For the text-containing cell, return its midpoint in (X, Y) coordinate format. 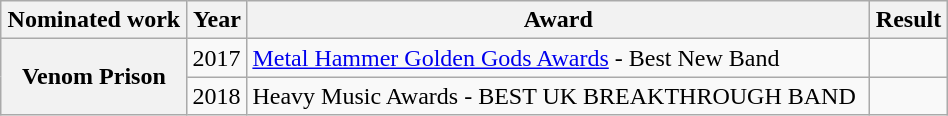
Award (558, 20)
Year (217, 20)
Result (909, 20)
Metal Hammer Golden Gods Awards - Best New Band (558, 58)
Venom Prison (94, 77)
2018 (217, 96)
Heavy Music Awards - BEST UK BREAKTHROUGH BAND (558, 96)
2017 (217, 58)
Nominated work (94, 20)
